Locate the cell with the specified text and output its (X, Y) center coordinate. 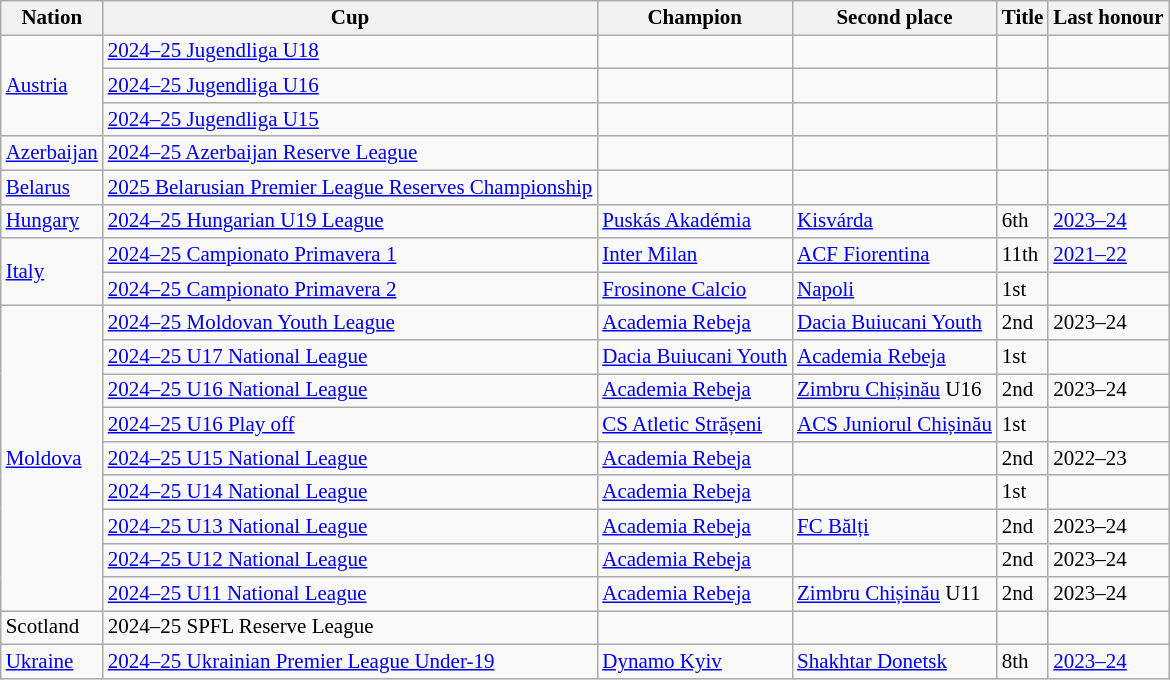
Ukraine (52, 662)
Dynamo Kyiv (694, 662)
2024–25 U17 National League (350, 357)
2022–23 (1108, 458)
2024–25 Azerbaijan Reserve League (350, 153)
2024–25 Ukrainian Premier League Under-19 (350, 662)
Belarus (52, 187)
2024–25 SPFL Reserve League (350, 628)
Nation (52, 18)
2024–25 Campionato Primavera 1 (350, 255)
2024–25 U16 National League (350, 391)
2024–25 U13 National League (350, 526)
2024–25 Jugendliga U18 (350, 52)
6th (1023, 221)
Italy (52, 272)
Hungary (52, 221)
11th (1023, 255)
2024–25 Hungarian U19 League (350, 221)
Austria (52, 86)
Last honour (1108, 18)
Shakhtar Donetsk (894, 662)
2021–22 (1108, 255)
2024–25 Jugendliga U16 (350, 86)
2024–25 U15 National League (350, 458)
8th (1023, 662)
2024–25 U16 Play off (350, 424)
Champion (694, 18)
Frosinone Calcio (694, 289)
2024–25 U14 National League (350, 492)
2024–25 U12 National League (350, 560)
Zimbru Chișinău U16 (894, 391)
Zimbru Chișinău U11 (894, 594)
Kisvárda (894, 221)
Title (1023, 18)
FC Bălți (894, 526)
2024–25 Moldovan Youth League (350, 323)
2024–25 Campionato Primavera 2 (350, 289)
ACS Juniorul Chișinău (894, 424)
Napoli (894, 289)
CS Atletic Strășeni (694, 424)
Azerbaijan (52, 153)
Cup (350, 18)
Scotland (52, 628)
2024–25 Jugendliga U15 (350, 119)
Moldova (52, 458)
ACF Fiorentina (894, 255)
Inter Milan (694, 255)
2024–25 U11 National League (350, 594)
Second place (894, 18)
Puskás Akadémia (694, 221)
2025 Belarusian Premier League Reserves Championship (350, 187)
